Locate the cell with the specified text and output its [x, y] center coordinate. 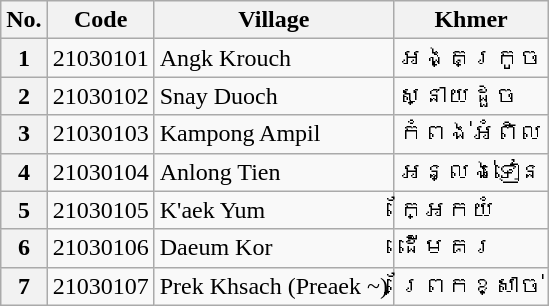
Angk Krouch [274, 58]
2 [24, 96]
21030102 [100, 96]
21030101 [100, 58]
4 [24, 172]
3 [24, 134]
ព្រែកខ្សាច់ [472, 286]
7 [24, 286]
21030106 [100, 248]
Kampong Ampil [274, 134]
K'aek Yum [274, 210]
Code [100, 20]
Daeum Kor [274, 248]
21030103 [100, 134]
5 [24, 210]
អន្លង់ទៀន [472, 172]
Khmer [472, 20]
ស្នាយដួច [472, 96]
Snay Duoch [274, 96]
ដើមគរ [472, 248]
1 [24, 58]
21030105 [100, 210]
អង្គក្រូច [472, 58]
Village [274, 20]
កំពង់អំពិល [472, 134]
Prek Khsach (Preaek ~) [274, 286]
21030104 [100, 172]
No. [24, 20]
ក្អែកយំ [472, 210]
6 [24, 248]
Anlong Tien [274, 172]
21030107 [100, 286]
